Detect which cell encompasses the target text, then output its (X, Y) center coordinate. 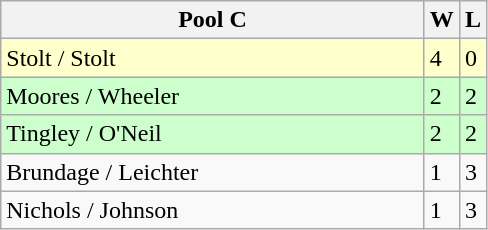
0 (472, 58)
Pool C (213, 20)
W (442, 20)
4 (442, 58)
Stolt / Stolt (213, 58)
L (472, 20)
Tingley / O'Neil (213, 134)
Moores / Wheeler (213, 96)
Nichols / Johnson (213, 210)
Brundage / Leichter (213, 172)
